Locate the cell with the specified text and output its [X, Y] center coordinate. 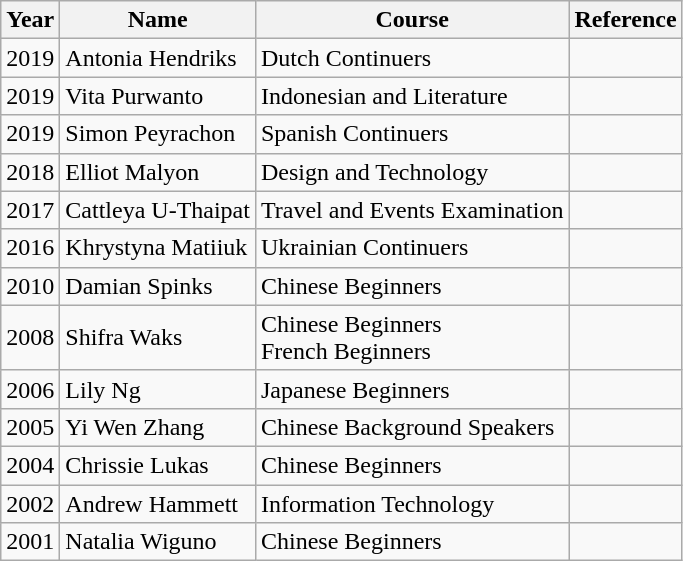
2004 [30, 465]
Indonesian and Literature [412, 96]
Natalia Wiguno [158, 542]
2018 [30, 172]
2010 [30, 286]
Course [412, 20]
Dutch Continuers [412, 58]
Name [158, 20]
Lily Ng [158, 389]
Chinese Background Speakers [412, 427]
Spanish Continuers [412, 134]
Simon Peyrachon [158, 134]
Design and Technology [412, 172]
2002 [30, 503]
Reference [626, 20]
2006 [30, 389]
Elliot Malyon [158, 172]
Khrystyna Matiiuk [158, 248]
Japanese Beginners [412, 389]
Year [30, 20]
Shifra Waks [158, 338]
Yi Wen Zhang [158, 427]
Vita Purwanto [158, 96]
Cattleya U-Thaipat [158, 210]
2017 [30, 210]
Damian Spinks [158, 286]
Ukrainian Continuers [412, 248]
Antonia Hendriks [158, 58]
2001 [30, 542]
Information Technology [412, 503]
Travel and Events Examination [412, 210]
Chinese BeginnersFrench Beginners [412, 338]
2016 [30, 248]
2008 [30, 338]
Andrew Hammett [158, 503]
2005 [30, 427]
Chrissie Lukas [158, 465]
